Extract the (x, y) coordinate from the center of the cell holding the provided text.  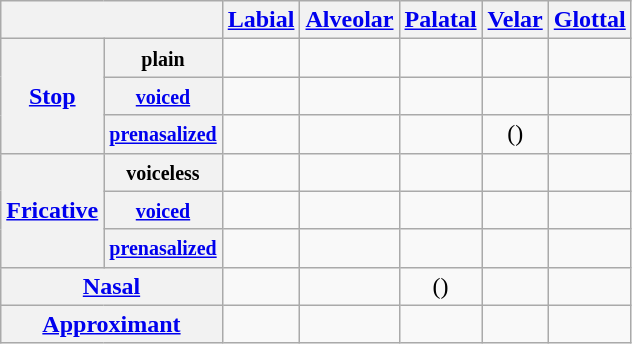
Velar (515, 20)
Glottal (590, 20)
Labial (261, 20)
plain (163, 58)
Alveolar (350, 20)
Stop (52, 96)
Approximant (112, 324)
Fricative (52, 210)
voiceless (163, 172)
Nasal (112, 286)
Palatal (440, 20)
